Locate the cell with the specified text and output its [x, y] center coordinate. 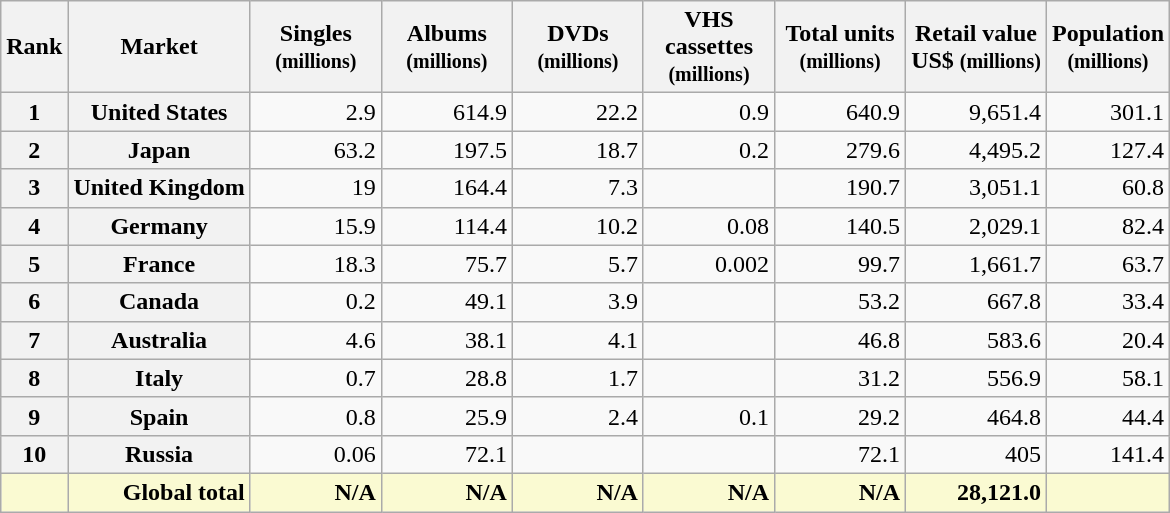
640.9 [840, 112]
Russia [159, 454]
53.2 [840, 302]
28.8 [446, 378]
60.8 [1108, 188]
4,495.2 [976, 150]
63.2 [316, 150]
2.4 [578, 416]
63.7 [1108, 264]
10 [34, 454]
4.6 [316, 340]
141.4 [1108, 454]
10.2 [578, 226]
614.9 [446, 112]
28,121.0 [976, 492]
Italy [159, 378]
127.4 [1108, 150]
5 [34, 264]
667.8 [976, 302]
Germany [159, 226]
140.5 [840, 226]
197.5 [446, 150]
Spain [159, 416]
1 [34, 112]
0.8 [316, 416]
2.9 [316, 112]
19 [316, 188]
44.4 [1108, 416]
6 [34, 302]
Total units (millions) [840, 47]
464.8 [976, 416]
82.4 [1108, 226]
3 [34, 188]
20.4 [1108, 340]
0.06 [316, 454]
99.7 [840, 264]
9,651.4 [976, 112]
18.3 [316, 264]
United Kingdom [159, 188]
Japan [159, 150]
8 [34, 378]
405 [976, 454]
31.2 [840, 378]
2,029.1 [976, 226]
Australia [159, 340]
18.7 [578, 150]
4.1 [578, 340]
25.9 [446, 416]
United States [159, 112]
0.7 [316, 378]
49.1 [446, 302]
29.2 [840, 416]
7.3 [578, 188]
0.1 [708, 416]
0.08 [708, 226]
33.4 [1108, 302]
583.6 [976, 340]
38.1 [446, 340]
22.2 [578, 112]
4 [34, 226]
3.9 [578, 302]
3,051.1 [976, 188]
2 [34, 150]
190.7 [840, 188]
Rank [34, 47]
Albums (millions) [446, 47]
1,661.7 [976, 264]
15.9 [316, 226]
Global total [159, 492]
46.8 [840, 340]
DVDs (millions) [578, 47]
Singles (millions) [316, 47]
5.7 [578, 264]
0.002 [708, 264]
9 [34, 416]
0.9 [708, 112]
Population(millions) [1108, 47]
Retail valueUS$ (millions) [976, 47]
Market [159, 47]
7 [34, 340]
58.1 [1108, 378]
164.4 [446, 188]
556.9 [976, 378]
VHS cassettes (millions) [708, 47]
114.4 [446, 226]
279.6 [840, 150]
75.7 [446, 264]
301.1 [1108, 112]
1.7 [578, 378]
France [159, 264]
Canada [159, 302]
